Return [x, y] of the center of cell containing provided text 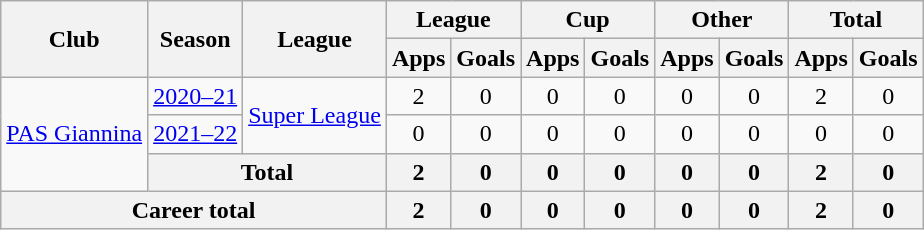
2021–22 [196, 134]
2020–21 [196, 96]
Super League [315, 115]
Club [74, 39]
Career total [194, 210]
Other [722, 20]
Season [196, 39]
PAS Giannina [74, 134]
Cup [588, 20]
